Capture the cell that displays the provided text and extract its (X, Y) central coordinate. 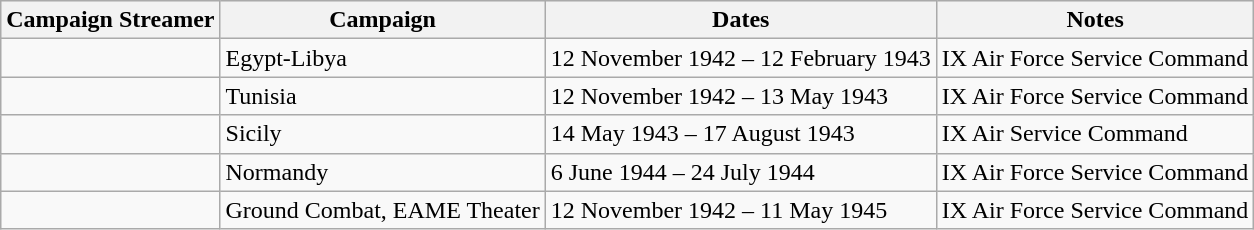
Notes (1095, 20)
Normandy (382, 172)
Tunisia (382, 96)
6 June 1944 – 24 July 1944 (740, 172)
12 November 1942 – 11 May 1945 (740, 210)
Ground Combat, EAME Theater (382, 210)
12 November 1942 – 13 May 1943 (740, 96)
12 November 1942 – 12 February 1943 (740, 58)
14 May 1943 – 17 August 1943 (740, 134)
IX Air Service Command (1095, 134)
Sicily (382, 134)
Campaign (382, 20)
Campaign Streamer (110, 20)
Dates (740, 20)
Egypt-Libya (382, 58)
